Identify which cell holds the provided text, then report its [x, y] central coordinate. 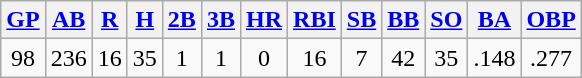
RBI [315, 20]
H [144, 20]
SB [361, 20]
SO [446, 20]
BB [404, 20]
3B [220, 20]
OBP [551, 20]
BA [494, 20]
.148 [494, 58]
GP [23, 20]
AB [68, 20]
HR [264, 20]
42 [404, 58]
7 [361, 58]
.277 [551, 58]
2B [182, 20]
R [110, 20]
0 [264, 58]
98 [23, 58]
236 [68, 58]
